For the text-containing cell, return its midpoint in [x, y] coordinate format. 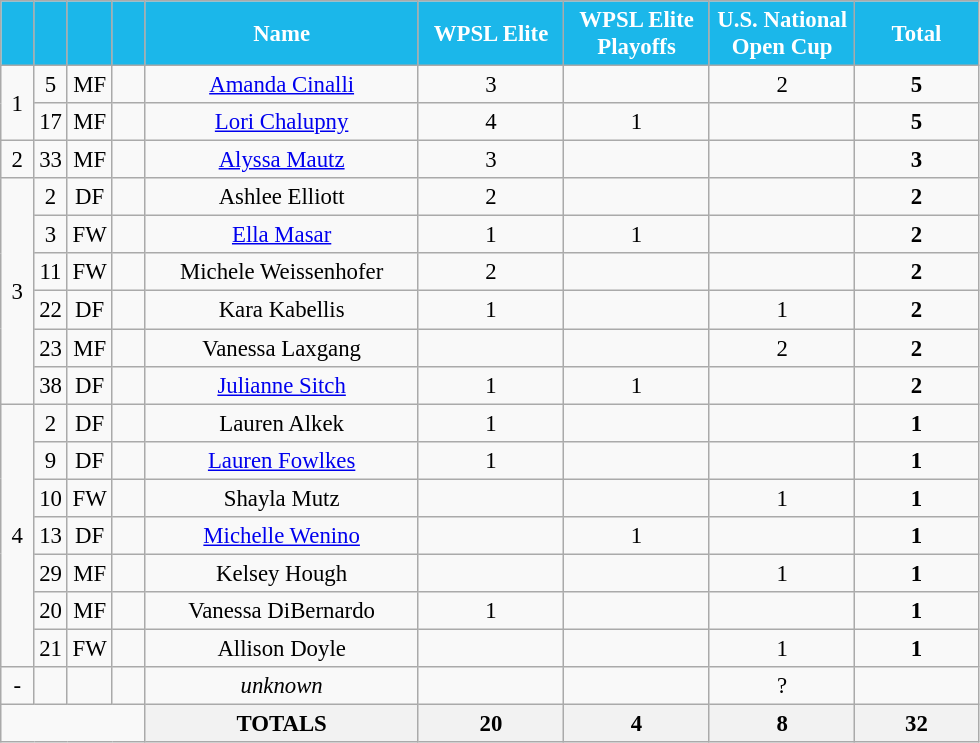
13 [50, 536]
32 [916, 724]
unknown [282, 686]
Vanessa DiBernardo [282, 611]
9 [50, 460]
Lauren Fowlkes [282, 460]
21 [50, 648]
Lori Chalupny [282, 122]
Kelsey Hough [282, 573]
Name [282, 34]
22 [50, 310]
33 [50, 160]
38 [50, 385]
10 [50, 498]
TOTALS [282, 724]
Amanda Cinalli [282, 85]
? [782, 686]
Michelle Wenino [282, 536]
Shayla Mutz [282, 498]
Vanessa Laxgang [282, 348]
Allison Doyle [282, 648]
WPSL Elite [491, 34]
29 [50, 573]
Kara Kabellis [282, 310]
8 [782, 724]
U.S. National Open Cup [782, 34]
Total [916, 34]
Michele Weissenhofer [282, 273]
- [18, 686]
Ashlee Elliott [282, 197]
Alyssa Mautz [282, 160]
Ella Masar [282, 235]
WPSL Elite Playoffs [637, 34]
Lauren Alkek [282, 423]
17 [50, 122]
Julianne Sitch [282, 385]
11 [50, 273]
23 [50, 348]
